Scan for the cell matching the given text and deliver its (X, Y) coordinate at center. 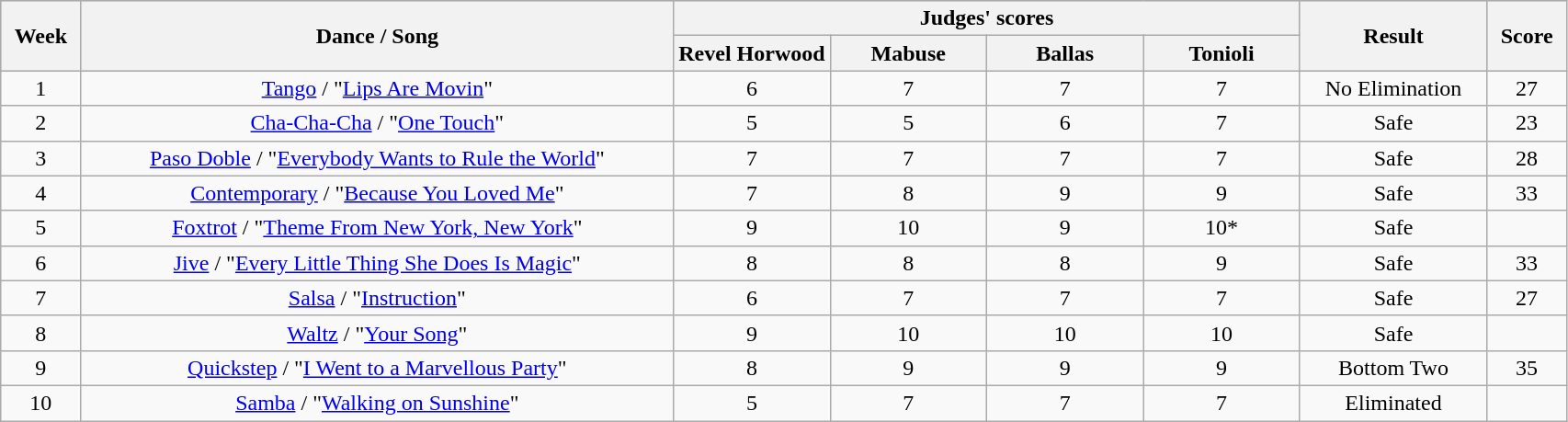
Paso Doble / "Everybody Wants to Rule the World" (377, 158)
Salsa / "Instruction" (377, 298)
Mabuse (908, 53)
23 (1528, 123)
Jive / "Every Little Thing She Does Is Magic" (377, 263)
Samba / "Walking on Sunshine" (377, 403)
4 (40, 193)
Ballas (1064, 53)
10* (1221, 228)
Foxtrot / "Theme From New York, New York" (377, 228)
3 (40, 158)
35 (1528, 368)
Score (1528, 36)
Eliminated (1393, 403)
Contemporary / "Because You Loved Me" (377, 193)
Bottom Two (1393, 368)
2 (40, 123)
Tango / "Lips Are Movin" (377, 88)
Dance / Song (377, 36)
Result (1393, 36)
Waltz / "Your Song" (377, 333)
1 (40, 88)
28 (1528, 158)
No Elimination (1393, 88)
Judges' scores (987, 18)
Cha-Cha-Cha / "One Touch" (377, 123)
Week (40, 36)
Revel Horwood (752, 53)
Tonioli (1221, 53)
Quickstep / "I Went to a Marvellous Party" (377, 368)
